Identify which cell holds the provided text, then report its [x, y] central coordinate. 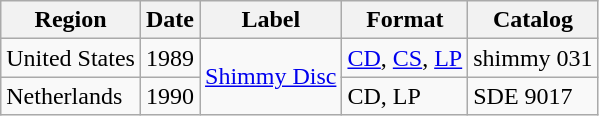
SDE 9017 [533, 96]
1990 [170, 96]
CD, CS, LP [405, 58]
Format [405, 20]
1989 [170, 58]
Region [71, 20]
shimmy 031 [533, 58]
Label [271, 20]
Netherlands [71, 96]
Date [170, 20]
CD, LP [405, 96]
Catalog [533, 20]
Shimmy Disc [271, 77]
United States [71, 58]
